Pinpoint the cell where the given text exists, returning its (x, y) midpoint coordinate. 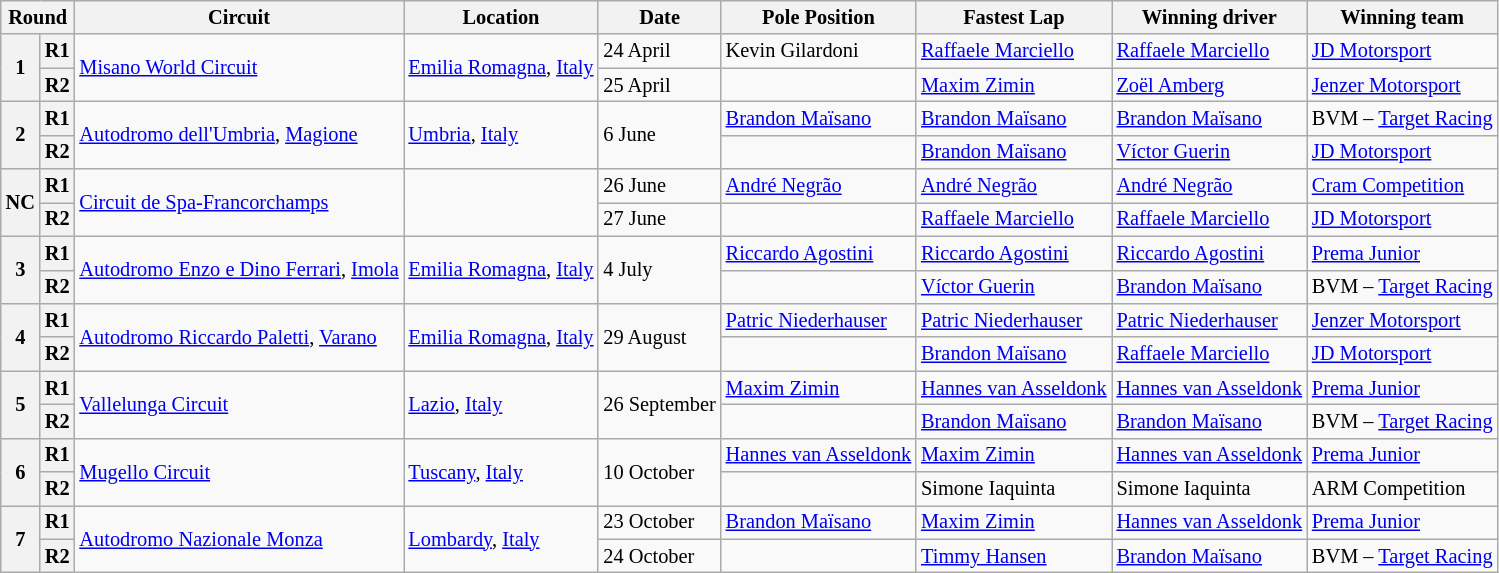
1 (20, 68)
Winning driver (1210, 17)
10 October (659, 472)
Zoël Amberg (1210, 85)
26 June (659, 186)
Tuscany, Italy (502, 472)
Mugello Circuit (238, 472)
Autodromo Riccardo Paletti, Varano (238, 336)
Kevin Gilardoni (818, 51)
Misano World Circuit (238, 68)
Lombardy, Italy (502, 538)
3 (20, 270)
24 April (659, 51)
Cram Competition (1402, 186)
4 (20, 336)
Circuit (238, 17)
Pole Position (818, 17)
Autodromo Nazionale Monza (238, 538)
Round (38, 17)
Date (659, 17)
Location (502, 17)
Circuit de Spa-Francorchamps (238, 202)
Autodromo Enzo e Dino Ferrari, Imola (238, 270)
Vallelunga Circuit (238, 404)
Fastest Lap (1014, 17)
7 (20, 538)
25 April (659, 85)
Umbria, Italy (502, 134)
Autodromo dell'Umbria, Magione (238, 134)
26 September (659, 404)
24 October (659, 556)
6 June (659, 134)
29 August (659, 336)
Timmy Hansen (1014, 556)
Winning team (1402, 17)
2 (20, 134)
4 July (659, 270)
Lazio, Italy (502, 404)
NC (20, 202)
6 (20, 472)
23 October (659, 522)
ARM Competition (1402, 489)
27 June (659, 219)
5 (20, 404)
